Output the (X, Y) coordinate of the center of the cell containing the given text.  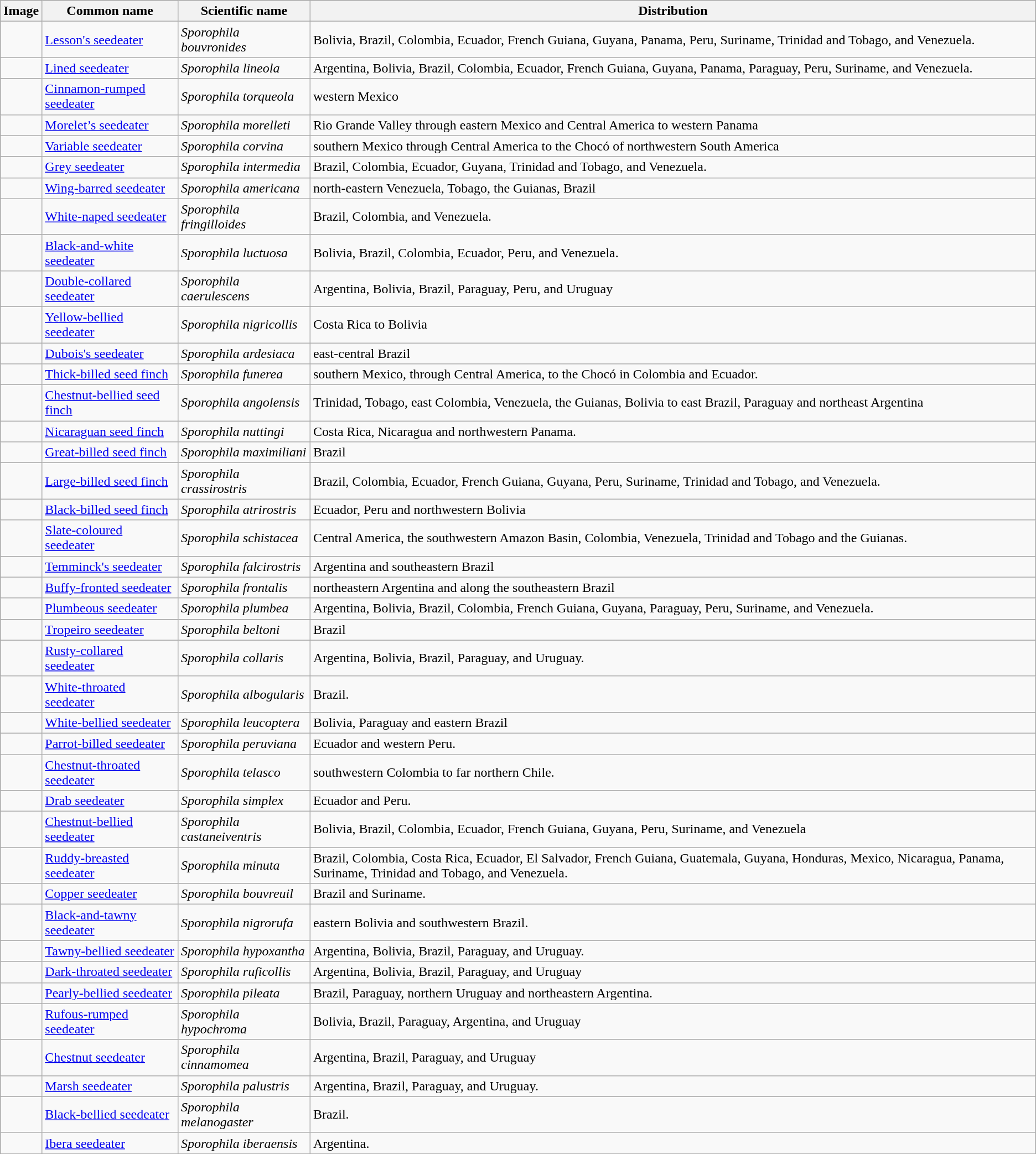
Ecuador, Peru and northwestern Bolivia (673, 510)
Nicaraguan seed finch (110, 432)
White-naped seedeater (110, 217)
Bolivia, Brazil, Colombia, Ecuador, French Guiana, Guyana, Peru, Suriname, and Venezuela (673, 830)
Sporophila hypochroma (244, 1021)
Sporophila bouvronides (244, 40)
Sporophila falcirostris (244, 566)
Sporophila nigricollis (244, 324)
Chestnut-bellied seedeater (110, 830)
Black-billed seed finch (110, 510)
Distribution (673, 11)
Sporophila hypoxantha (244, 951)
Trinidad, Tobago, east Colombia, Venezuela, the Guianas, Bolivia to east Brazil, Paraguay and northeast Argentina (673, 403)
southern Mexico, through Central America, to the Chocó in Colombia and Ecuador. (673, 375)
Sporophila iberaensis (244, 1143)
Sporophila schistacea (244, 538)
Argentina. (673, 1143)
Parrot-billed seedeater (110, 744)
Sporophila pileata (244, 993)
Wing-barred seedeater (110, 188)
Morelet’s seedeater (110, 125)
Argentina and southeastern Brazil (673, 566)
eastern Bolivia and southwestern Brazil. (673, 923)
Sporophila peruviana (244, 744)
Sporophila simplex (244, 801)
Sporophila angolensis (244, 403)
White-bellied seedeater (110, 722)
Sporophila intermedia (244, 167)
Marsh seedeater (110, 1086)
Bolivia, Brazil, Paraguay, Argentina, and Uruguay (673, 1021)
Sporophila palustris (244, 1086)
Brazil, Colombia, Ecuador, French Guiana, Guyana, Peru, Suriname, Trinidad and Tobago, and Venezuela. (673, 481)
Lined seedeater (110, 68)
Sporophila frontalis (244, 588)
Sporophila albogularis (244, 694)
Bolivia, Brazil, Colombia, Ecuador, Peru, and Venezuela. (673, 252)
northeastern Argentina and along the southeastern Brazil (673, 588)
Argentina, Bolivia, Brazil, Colombia, French Guiana, Guyana, Paraguay, Peru, Suriname, and Venezuela. (673, 609)
Dark-throated seedeater (110, 972)
Variable seedeater (110, 146)
Ecuador and western Peru. (673, 744)
Ecuador and Peru. (673, 801)
Brazil, Colombia, Ecuador, Guyana, Trinidad and Tobago, and Venezuela. (673, 167)
Yellow-bellied seedeater (110, 324)
southern Mexico through Central America to the Chocó of northwestern South America (673, 146)
Chestnut seedeater (110, 1058)
Lesson's seedeater (110, 40)
Brazil, Paraguay, northern Uruguay and northeastern Argentina. (673, 993)
Sporophila luctuosa (244, 252)
western Mexico (673, 96)
Argentina, Bolivia, Brazil, Paraguay, and Uruguay (673, 972)
Sporophila castaneiventris (244, 830)
Sporophila caerulescens (244, 289)
Sporophila minuta (244, 865)
Bolivia, Paraguay and eastern Brazil (673, 722)
Brazil and Suriname. (673, 894)
Rio Grande Valley through eastern Mexico and Central America to western Panama (673, 125)
Black-and-tawny seedeater (110, 923)
Sporophila beltoni (244, 630)
Sporophila cinnamomea (244, 1058)
Costa Rica to Bolivia (673, 324)
Sporophila leucoptera (244, 722)
Argentina, Brazil, Paraguay, and Uruguay (673, 1058)
Slate-coloured seedeater (110, 538)
Sporophila funerea (244, 375)
Large-billed seed finch (110, 481)
Buffy-fronted seedeater (110, 588)
Drab seedeater (110, 801)
Sporophila ardesiaca (244, 354)
Costa Rica, Nicaragua and northwestern Panama. (673, 432)
Rusty-collared seedeater (110, 658)
Plumbeous seedeater (110, 609)
Ruddy-breasted seedeater (110, 865)
Grey seedeater (110, 167)
Tropeiro seedeater (110, 630)
Tawny-bellied seedeater (110, 951)
Ibera seedeater (110, 1143)
Argentina, Bolivia, Brazil, Colombia, Ecuador, French Guiana, Guyana, Panama, Paraguay, Peru, Suriname, and Venezuela. (673, 68)
Sporophila plumbea (244, 609)
Sporophila telasco (244, 772)
Sporophila bouvreuil (244, 894)
Brazil, Colombia, and Venezuela. (673, 217)
Cinnamon-rumped seedeater (110, 96)
Black-bellied seedeater (110, 1114)
Sporophila collaris (244, 658)
Sporophila torqueola (244, 96)
Sporophila maximiliani (244, 453)
Thick-billed seed finch (110, 375)
Sporophila melanogaster (244, 1114)
Central America, the southwestern Amazon Basin, Colombia, Venezuela, Trinidad and Tobago and the Guianas. (673, 538)
Common name (110, 11)
Dubois's seedeater (110, 354)
Sporophila crassirostris (244, 481)
Scientific name (244, 11)
Sporophila fringilloides (244, 217)
Argentina, Brazil, Paraguay, and Uruguay. (673, 1086)
Black-and-white seedeater (110, 252)
Sporophila nuttingi (244, 432)
north-eastern Venezuela, Tobago, the Guianas, Brazil (673, 188)
Great-billed seed finch (110, 453)
Rufous-rumped seedeater (110, 1021)
Sporophila ruficollis (244, 972)
Sporophila lineola (244, 68)
Double-collared seedeater (110, 289)
Sporophila nigrorufa (244, 923)
Chestnut-bellied seed finch (110, 403)
east-central Brazil (673, 354)
Image (21, 11)
Temminck's seedeater (110, 566)
White-throated seedeater (110, 694)
Pearly-bellied seedeater (110, 993)
Copper seedeater (110, 894)
Sporophila corvina (244, 146)
Chestnut-throated seedeater (110, 772)
Bolivia, Brazil, Colombia, Ecuador, French Guiana, Guyana, Panama, Peru, Suriname, Trinidad and Tobago, and Venezuela. (673, 40)
Sporophila atrirostris (244, 510)
Sporophila americana (244, 188)
southwestern Colombia to far northern Chile. (673, 772)
Sporophila morelleti (244, 125)
Argentina, Bolivia, Brazil, Paraguay, Peru, and Uruguay (673, 289)
